Determine the [X, Y] coordinate at the center of the cell enclosing the given text.  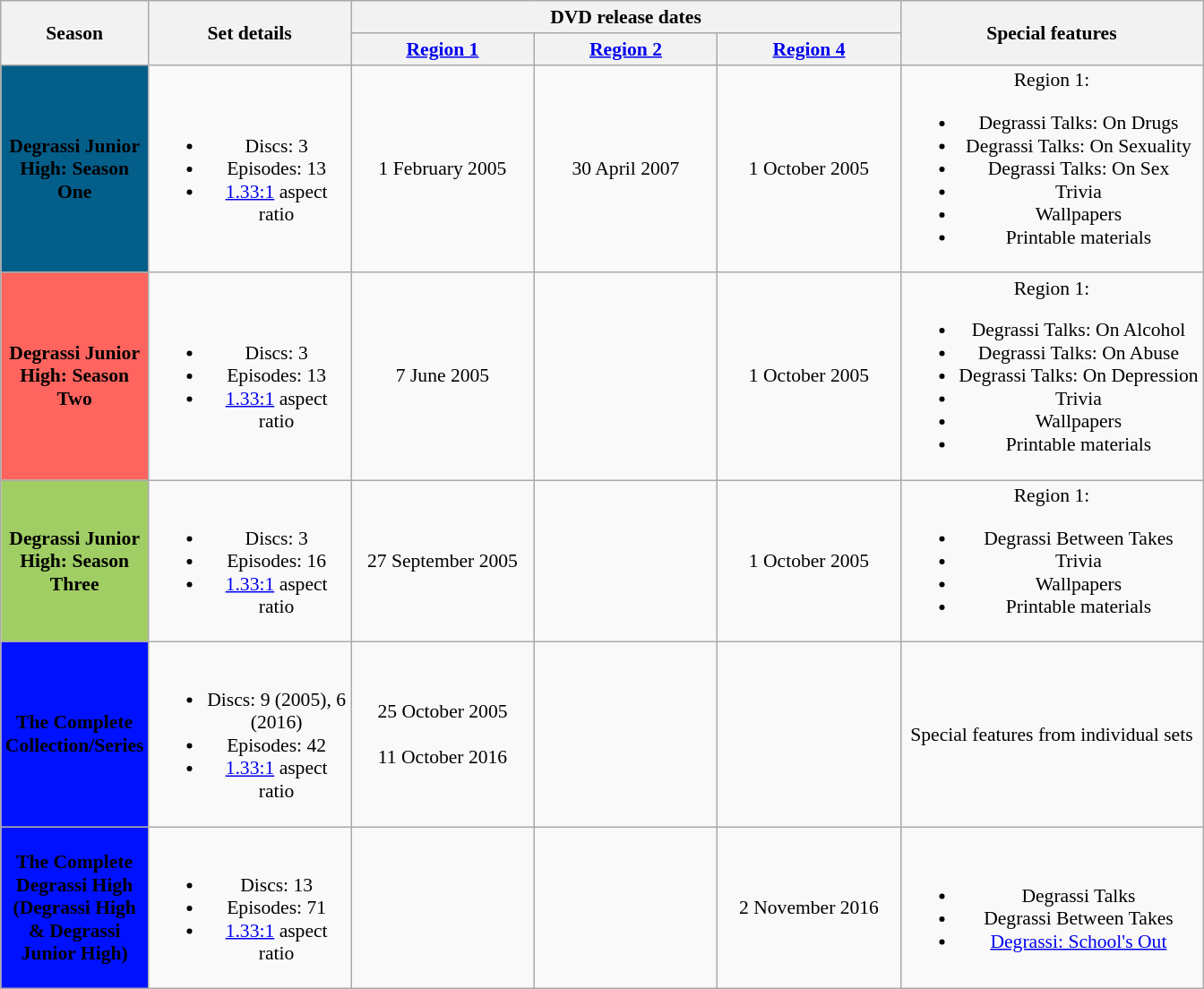
DVD release dates [626, 17]
Discs: 13Episodes: 711.33:1 aspect ratio [250, 908]
2 November 2016 [810, 908]
Region 4 [810, 49]
Discs: 3Episodes: 161.33:1 aspect ratio [250, 561]
Region 1:Degrassi Between TakesTriviaWallpapersPrintable materials [1052, 561]
27 September 2005 [443, 561]
30 April 2007 [625, 168]
1 February 2005 [443, 168]
7 June 2005 [443, 376]
Degrassi Junior High: Season Two [75, 376]
Season [75, 32]
Degrassi TalksDegrassi Between TakesDegrassi: School's Out [1052, 908]
Degrassi Junior High: Season Three [75, 561]
25 October 200511 October 2016 [443, 735]
Region 1:Degrassi Talks: On DrugsDegrassi Talks: On SexualityDegrassi Talks: On SexTriviaWallpapersPrintable materials [1052, 168]
Special features [1052, 32]
Set details [250, 32]
Region 1:Degrassi Talks: On AlcoholDegrassi Talks: On AbuseDegrassi Talks: On DepressionTriviaWallpapersPrintable materials [1052, 376]
Region 1 [443, 49]
The Complete Collection/Series [75, 735]
Degrassi Junior High: Season One [75, 168]
Special features from individual sets [1052, 735]
The Complete Degrassi High (Degrassi High & Degrassi Junior High) [75, 908]
Discs: 9 (2005), 6 (2016)Episodes: 421.33:1 aspect ratio [250, 735]
Region 2 [625, 49]
